Capture the cell that displays the provided text and extract its (x, y) central coordinate. 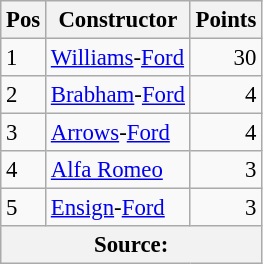
Ensign-Ford (118, 208)
30 (226, 58)
Points (226, 20)
2 (24, 95)
Constructor (118, 20)
Pos (24, 20)
1 (24, 58)
Brabham-Ford (118, 95)
Arrows-Ford (118, 133)
Alfa Romeo (118, 170)
Williams-Ford (118, 58)
Source: (132, 245)
5 (24, 208)
